For the text-containing cell, return its midpoint in (X, Y) coordinate format. 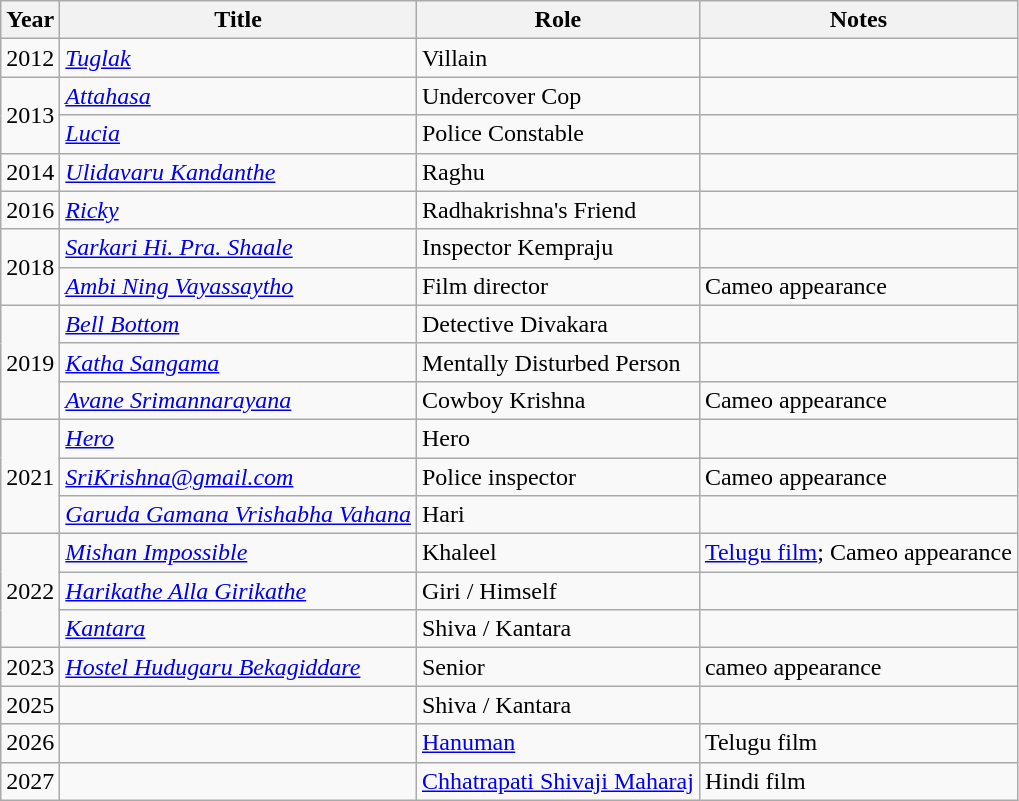
Kantara (238, 629)
Hanuman (558, 743)
Ulidavaru Kandanthe (238, 172)
Cowboy Krishna (558, 400)
2022 (30, 591)
2012 (30, 58)
2018 (30, 267)
Role (558, 20)
Undercover Cop (558, 96)
Mentally Disturbed Person (558, 362)
2027 (30, 781)
2026 (30, 743)
Khaleel (558, 553)
Bell Bottom (238, 324)
Avane Srimannarayana (238, 400)
Ricky (238, 210)
Tuglak (238, 58)
Hari (558, 515)
SriKrishna@gmail.com (238, 477)
2023 (30, 667)
Title (238, 20)
Katha Sangama (238, 362)
Lucia (238, 134)
Sarkari Hi. Pra. Shaale (238, 248)
Chhatrapati Shivaji Maharaj (558, 781)
2014 (30, 172)
Hostel Hudugaru Bekagiddare (238, 667)
Senior (558, 667)
Hindi film (858, 781)
2016 (30, 210)
Radhakrishna's Friend (558, 210)
Police Constable (558, 134)
Detective Divakara (558, 324)
2021 (30, 476)
Police inspector (558, 477)
Mishan Impossible (238, 553)
2019 (30, 362)
2025 (30, 705)
Attahasa (238, 96)
2013 (30, 115)
cameo appearance (858, 667)
Inspector Kempraju (558, 248)
Telugu film (858, 743)
Garuda Gamana Vrishabha Vahana (238, 515)
Notes (858, 20)
Telugu film; Cameo appearance (858, 553)
Ambi Ning Vayassaytho (238, 286)
Raghu (558, 172)
Film director (558, 286)
Year (30, 20)
Harikathe Alla Girikathe (238, 591)
Villain (558, 58)
Giri / Himself (558, 591)
